Find where the given text appears and provide that cell's center as [x, y] coordinate. 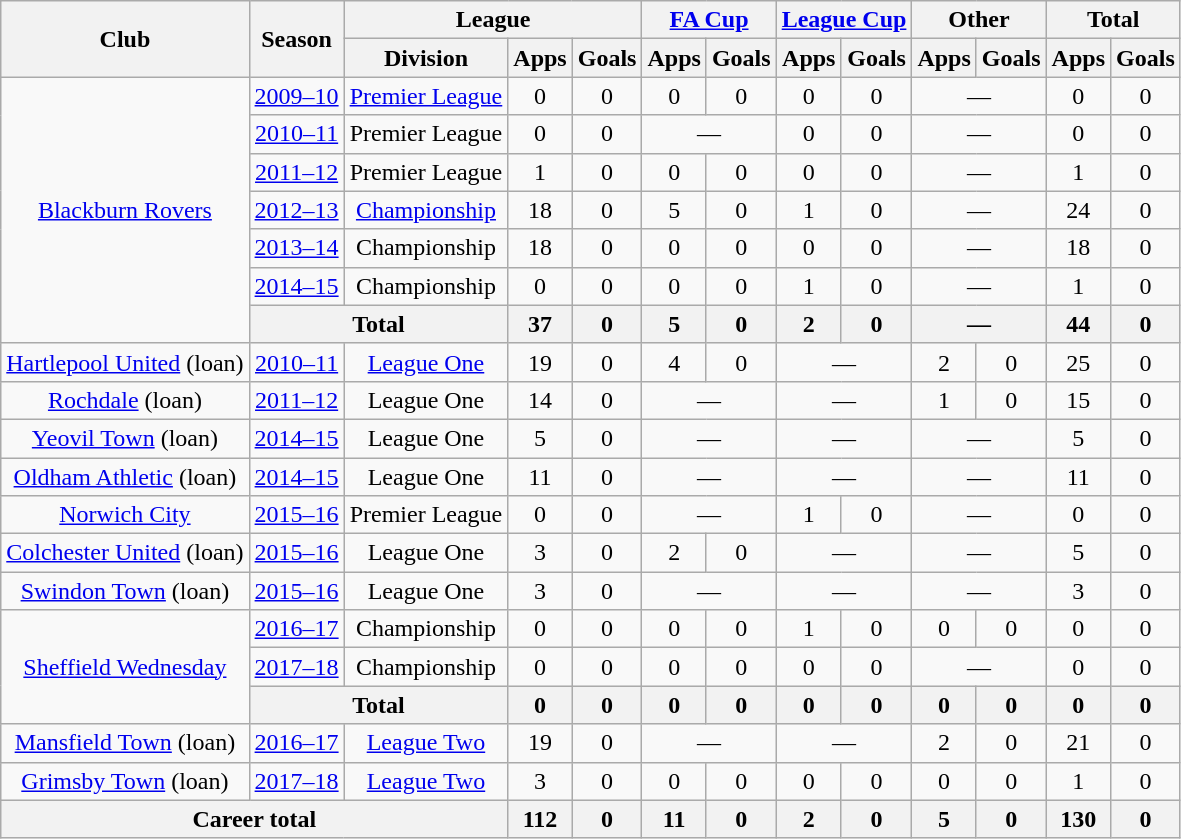
14 [540, 400]
Blackburn Rovers [125, 210]
21 [1078, 743]
League Cup [844, 20]
Sheffield Wednesday [125, 667]
Hartlepool United (loan) [125, 362]
Mansfield Town (loan) [125, 743]
Other [979, 20]
25 [1078, 362]
130 [1078, 819]
44 [1078, 324]
League [493, 20]
15 [1078, 400]
Grimsby Town (loan) [125, 781]
24 [1078, 210]
Division [426, 58]
Season [296, 39]
2009–10 [296, 96]
2013–14 [296, 248]
112 [540, 819]
Career total [254, 819]
Colchester United (loan) [125, 553]
Yeovil Town (loan) [125, 438]
Club [125, 39]
2012–13 [296, 210]
Oldham Athletic (loan) [125, 477]
Swindon Town (loan) [125, 591]
FA Cup [709, 20]
Rochdale (loan) [125, 400]
37 [540, 324]
Norwich City [125, 515]
4 [674, 362]
